Extract the [x, y] coordinate from the center of the cell holding the provided text.  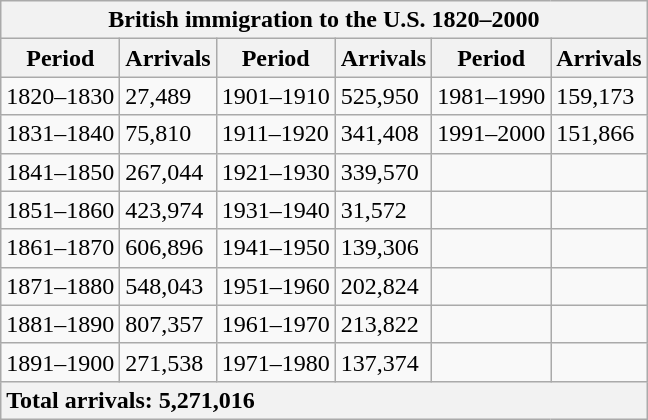
1901–1910 [276, 96]
1931–1940 [276, 210]
548,043 [168, 286]
Total arrivals: 5,271,016 [324, 400]
606,896 [168, 248]
341,408 [383, 134]
1861–1870 [60, 248]
1820–1830 [60, 96]
271,538 [168, 362]
1891–1900 [60, 362]
75,810 [168, 134]
1941–1950 [276, 248]
1841–1850 [60, 172]
159,173 [599, 96]
1961–1970 [276, 324]
267,044 [168, 172]
137,374 [383, 362]
1971–1980 [276, 362]
27,489 [168, 96]
139,306 [383, 248]
1851–1860 [60, 210]
1921–1930 [276, 172]
British immigration to the U.S. 1820–2000 [324, 20]
1881–1890 [60, 324]
1831–1840 [60, 134]
213,822 [383, 324]
1871–1880 [60, 286]
151,866 [599, 134]
807,357 [168, 324]
423,974 [168, 210]
202,824 [383, 286]
1951–1960 [276, 286]
1981–1990 [492, 96]
1911–1920 [276, 134]
525,950 [383, 96]
31,572 [383, 210]
339,570 [383, 172]
1991–2000 [492, 134]
